Scan for the cell matching the given text and deliver its [X, Y] coordinate at center. 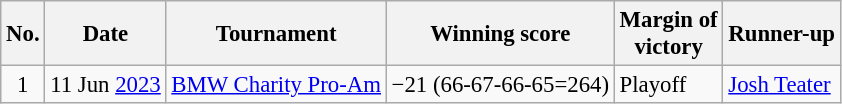
Tournament [276, 34]
Date [106, 34]
Runner-up [782, 34]
Playoff [668, 85]
11 Jun 2023 [106, 85]
No. [23, 34]
Winning score [500, 34]
1 [23, 85]
Josh Teater [782, 85]
Margin ofvictory [668, 34]
−21 (66-67-66-65=264) [500, 85]
BMW Charity Pro-Am [276, 85]
